Detect which cell encompasses the target text, then output its (X, Y) center coordinate. 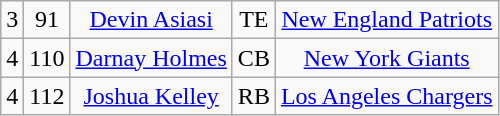
Darnay Holmes (151, 58)
New England Patriots (386, 20)
New York Giants (386, 58)
110 (47, 58)
Los Angeles Chargers (386, 96)
Joshua Kelley (151, 96)
RB (254, 96)
112 (47, 96)
91 (47, 20)
3 (12, 20)
CB (254, 58)
TE (254, 20)
Devin Asiasi (151, 20)
